Identify which cell holds the provided text, then report its (X, Y) central coordinate. 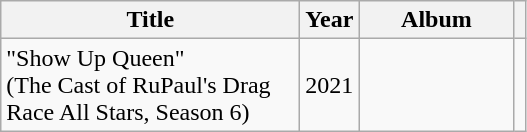
Year (330, 20)
2021 (330, 85)
Title (150, 20)
"Show Up Queen"(The Cast of RuPaul's Drag Race All Stars, Season 6) (150, 85)
Album (436, 20)
